Scan for the cell matching the given text and deliver its (X, Y) coordinate at center. 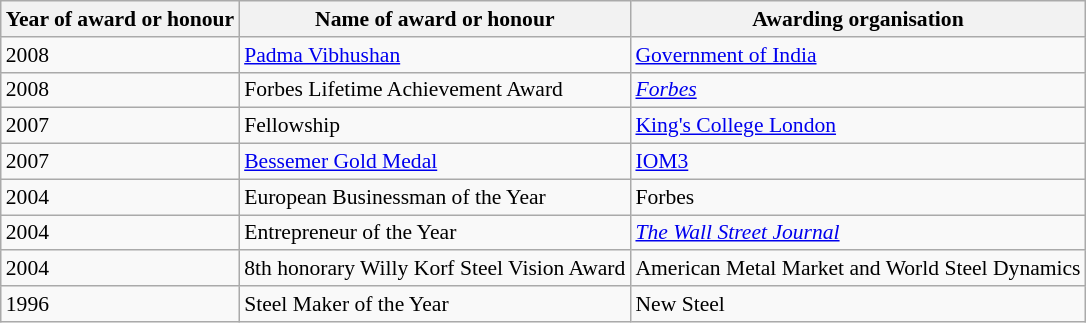
Awarding organisation (858, 19)
The Wall Street Journal (858, 233)
Year of award or honour (120, 19)
New Steel (858, 304)
1996 (120, 304)
IOM3 (858, 162)
Steel Maker of the Year (434, 304)
8th honorary Willy Korf Steel Vision Award (434, 269)
European Businessman of the Year (434, 197)
Entrepreneur of the Year (434, 233)
American Metal Market and World Steel Dynamics (858, 269)
Forbes Lifetime Achievement Award (434, 90)
Name of award or honour (434, 19)
King's College London (858, 126)
Government of India (858, 55)
Bessemer Gold Medal (434, 162)
Padma Vibhushan (434, 55)
Fellowship (434, 126)
